Identify which cell holds the provided text, then report its [X, Y] central coordinate. 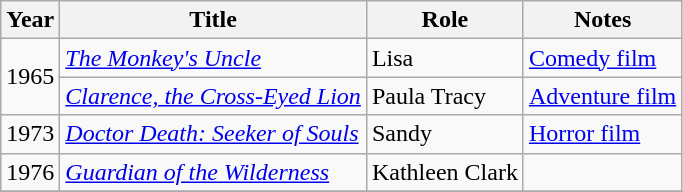
The Monkey's Uncle [214, 58]
Role [444, 20]
Year [30, 20]
Clarence, the Cross-Eyed Lion [214, 96]
Sandy [444, 134]
Adventure film [602, 96]
Guardian of the Wilderness [214, 172]
1965 [30, 77]
Horror film [602, 134]
Notes [602, 20]
1976 [30, 172]
Lisa [444, 58]
1973 [30, 134]
Kathleen Clark [444, 172]
Paula Tracy [444, 96]
Title [214, 20]
Doctor Death: Seeker of Souls [214, 134]
Comedy film [602, 58]
